Locate the cell with the specified text and output its [x, y] center coordinate. 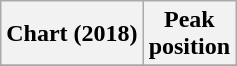
Peak position [189, 34]
Chart (2018) [72, 34]
